Capture the cell that displays the provided text and extract its [x, y] central coordinate. 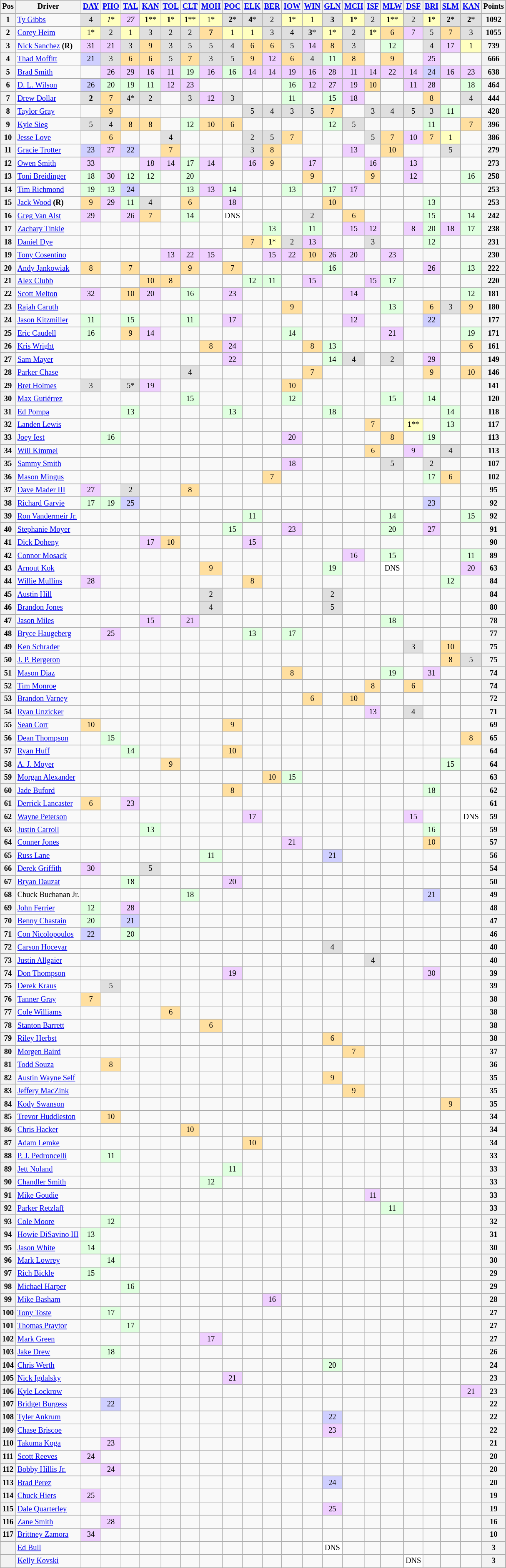
98 [8, 1287]
Mike Basham [48, 1300]
Richard Garvie [48, 503]
Brandon Varney [48, 699]
258 [493, 177]
Derek Kraus [48, 986]
Jake Drew [48, 1352]
Rich Bickle [48, 1274]
BRI [432, 7]
Scott Reeves [48, 1457]
P. J. Pedroncelli [48, 1156]
81 [8, 1064]
Chris Hacker [48, 1130]
60 [8, 790]
116 [8, 1522]
Ed Bull [48, 1548]
273 [493, 163]
100 [8, 1313]
Chris Werth [48, 1365]
Arnout Kok [48, 569]
PHO [111, 7]
96 [8, 1261]
115 [8, 1508]
Ryan Huff [48, 751]
POC [233, 7]
108 [8, 1418]
Will Kimmel [48, 451]
99 [8, 1300]
Taylor Gray [48, 112]
739 [493, 46]
Adam Lemke [48, 1143]
87 [8, 1143]
Nick Sanchez (R) [48, 46]
Takuma Koga [48, 1443]
Derrick Lancaster [48, 804]
Max Gutiérrez [48, 399]
Justin Carroll [48, 830]
222 [493, 268]
Ty Gibbs [48, 20]
444 [493, 98]
Jason Kitzmiller [48, 321]
Conner Jones [48, 843]
109 [8, 1430]
386 [493, 137]
120 [493, 399]
Dave Mader III [48, 490]
Mason Mingus [48, 477]
Mike Goudie [48, 1195]
Jason Miles [48, 621]
Jett Noland [48, 1169]
44 [8, 581]
TAL [130, 7]
DSF [413, 7]
BER [272, 7]
103 [8, 1352]
ISF [373, 7]
Mark Green [48, 1339]
Trevor Huddleston [48, 1117]
Brandon Jones [48, 608]
Ron Vandermeir Jr. [48, 516]
Thad Moffitt [48, 59]
Connor Mosack [48, 556]
WIN [312, 7]
Ed Pompa [48, 411]
3* [312, 33]
Bryan Dauzat [48, 882]
Austin Wayne Self [48, 1078]
Owen Smith [48, 163]
TOL [171, 7]
Don Thompson [48, 974]
149 [493, 360]
J. P. Bergeron [48, 660]
SLM [450, 7]
82 [8, 1078]
A. J. Moyer [48, 765]
Austin Hill [48, 595]
68 [8, 895]
Tony Cosentino [48, 255]
Chase Briscoe [48, 1430]
Gracie Trotter [48, 151]
666 [493, 59]
Michael Harper [48, 1287]
55 [8, 725]
Ken Schrader [48, 647]
Stanton Barrett [48, 1025]
Chuck Hiers [48, 1496]
Kody Swanson [48, 1104]
1055 [493, 33]
638 [493, 72]
ELK [252, 7]
Bret Holmes [48, 386]
Brad Smith [48, 72]
Rajah Caruth [48, 307]
86 [8, 1130]
Tim Richmond [48, 190]
Jesse Love [48, 137]
CLT [190, 7]
79 [8, 1039]
Mason Diaz [48, 673]
GLN [333, 7]
Joey Iest [48, 438]
42 [8, 556]
Toni Breidinger [48, 177]
88 [8, 1156]
Jack Wood (R) [48, 202]
181 [493, 294]
Wayne Peterson [48, 816]
DAY [91, 7]
Thomas Praytor [48, 1326]
Parker Retzlaff [48, 1209]
Greg Van Alst [48, 216]
Andy Jankowiak [48, 268]
Jeffery MacZink [48, 1091]
396 [493, 124]
Sam Mayer [48, 360]
MLW [392, 7]
Brad Perez [48, 1483]
111 [8, 1457]
106 [8, 1391]
Zane Smith [48, 1522]
238 [493, 229]
Kyle Sieg [48, 124]
Derek Griffith [48, 869]
Cole Moore [48, 1221]
180 [493, 307]
97 [8, 1274]
John Ferrier [48, 908]
Driver [48, 7]
1092 [493, 20]
Mark Lowrey [48, 1261]
Eric Caudell [48, 333]
101 [8, 1326]
MOH [211, 7]
Bryce Haugeberg [48, 634]
Jason White [48, 1248]
Tanner Gray [48, 1000]
Zachary Tinkle [48, 229]
Carson Hocevar [48, 947]
Corey Heim [48, 33]
Brittney Zamora [48, 1535]
Nick Igdalsky [48, 1379]
428 [493, 112]
Cole Williams [48, 1013]
Dean Thompson [48, 738]
112 [8, 1469]
Daniel Dye [48, 242]
Dick Doheny [48, 542]
Morgan Alexander [48, 777]
Russ Lane [48, 855]
93 [8, 1221]
D. L. Wilson [48, 85]
51 [8, 673]
IOW [292, 7]
Points [493, 7]
Kris Wright [48, 347]
Con Nicolopoulos [48, 935]
Morgen Baird [48, 1052]
118 [493, 411]
Chandler Smith [48, 1182]
114 [8, 1496]
Ryan Unzicker [48, 712]
171 [493, 333]
Bobby Hillis Jr. [48, 1469]
177 [493, 321]
73 [8, 960]
Pos [8, 7]
Parker Chase [48, 372]
Dale Quarterley [48, 1508]
161 [493, 347]
67 [8, 882]
146 [493, 372]
5* [130, 386]
Scott Melton [48, 294]
Willie Mullins [48, 581]
231 [493, 242]
45 [8, 595]
70 [8, 921]
Benny Chastain [48, 921]
242 [493, 216]
Stephanie Moyer [48, 529]
230 [493, 255]
220 [493, 282]
43 [8, 569]
Landen Lewis [48, 425]
104 [8, 1365]
Howie DiSavino III [48, 1234]
279 [493, 151]
110 [8, 1443]
Jade Buford [48, 790]
85 [8, 1117]
94 [8, 1234]
Kyle Lockrow [48, 1391]
Drew Dollar [48, 98]
Kelly Kovski [48, 1561]
MCH [354, 7]
52 [8, 686]
Chuck Buchanan Jr. [48, 895]
105 [8, 1379]
Tim Monroe [48, 686]
Justin Allgaier [48, 960]
Riley Herbst [48, 1039]
Alex Clubb [48, 282]
Todd Souza [48, 1064]
Tony Toste [48, 1313]
83 [8, 1091]
Tyler Ankrum [48, 1418]
58 [8, 765]
464 [493, 85]
141 [493, 386]
53 [8, 699]
Sean Corr [48, 725]
Sammy Smith [48, 464]
76 [8, 1000]
66 [8, 869]
41 [8, 542]
Bridget Burgess [48, 1404]
